Locate the cell with the specified text and output its (x, y) center coordinate. 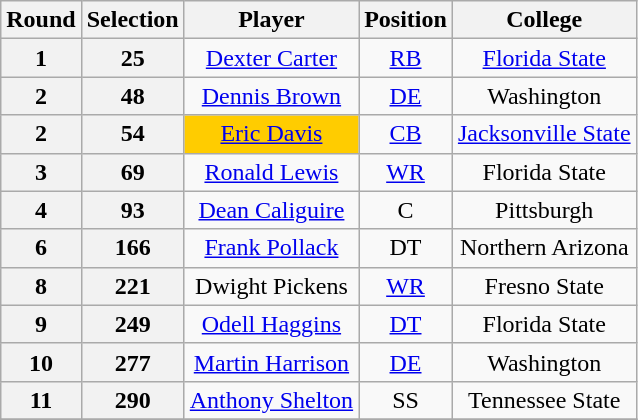
CB (406, 134)
Dexter Carter (271, 58)
Fresno State (544, 286)
Dwight Pickens (271, 286)
Tennessee State (544, 400)
Dean Caliguire (271, 210)
Jacksonville State (544, 134)
Northern Arizona (544, 248)
166 (132, 248)
C (406, 210)
Ronald Lewis (271, 172)
Selection (132, 20)
25 (132, 58)
SS (406, 400)
Martin Harrison (271, 362)
93 (132, 210)
8 (41, 286)
10 (41, 362)
290 (132, 400)
221 (132, 286)
Round (41, 20)
Dennis Brown (271, 96)
48 (132, 96)
249 (132, 324)
54 (132, 134)
Position (406, 20)
College (544, 20)
277 (132, 362)
9 (41, 324)
Odell Haggins (271, 324)
Player (271, 20)
6 (41, 248)
Pittsburgh (544, 210)
Eric Davis (271, 134)
69 (132, 172)
Anthony Shelton (271, 400)
Frank Pollack (271, 248)
1 (41, 58)
3 (41, 172)
4 (41, 210)
RB (406, 58)
11 (41, 400)
